Capture the cell that displays the provided text and extract its [X, Y] central coordinate. 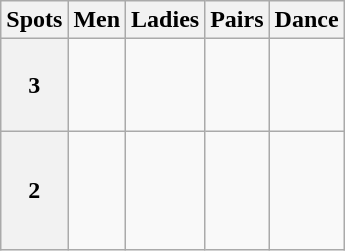
Spots [34, 20]
Men [97, 20]
Pairs [237, 20]
Dance [306, 20]
2 [34, 190]
Ladies [166, 20]
3 [34, 85]
